Find where the given text appears and provide that cell's center as [X, Y] coordinate. 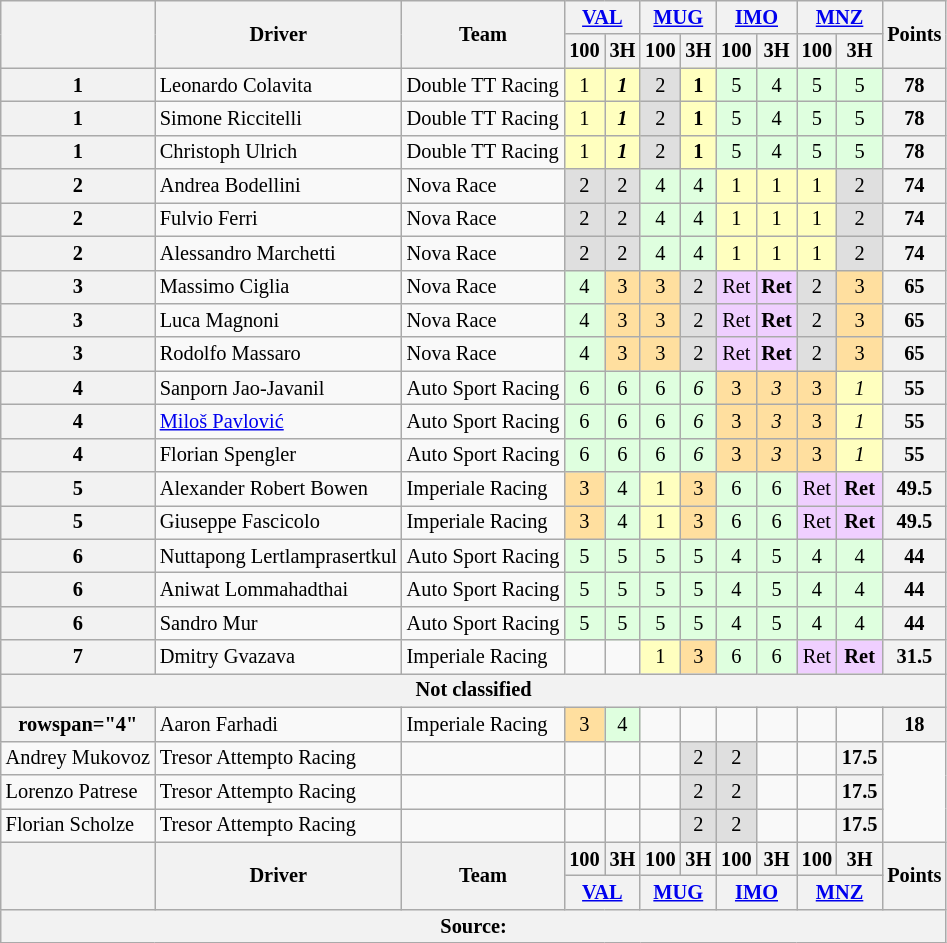
Leonardo Colavita [278, 85]
Andrey Mukovoz [78, 758]
Aniwat Lommahadthai [278, 589]
7 [78, 657]
Florian Scholze [78, 825]
Sandro Mur [278, 623]
Simone Riccitelli [278, 118]
Giuseppe Fascicolo [278, 522]
Nuttapong Lertlamprasertkul [278, 556]
Miloš Pavlović [278, 421]
Alexander Robert Bowen [278, 489]
Dmitry Gvazava [278, 657]
Florian Spengler [278, 455]
Source: [474, 926]
Luca Magnoni [278, 320]
Rodolfo Massaro [278, 354]
Massimo Ciglia [278, 287]
Sanporn Jao-Javanil [278, 388]
rowspan="4" [78, 724]
Andrea Bodellini [278, 186]
Not classified [474, 690]
Lorenzo Patrese [78, 791]
Alessandro Marchetti [278, 253]
Fulvio Ferri [278, 219]
Aaron Farhadi [278, 724]
18 [914, 724]
Christoph Ulrich [278, 152]
31.5 [914, 657]
